Return (X, Y) of the center of cell containing provided text 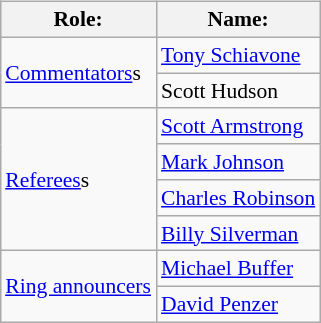
Charles Robinson (238, 198)
Billy Silverman (238, 233)
David Penzer (238, 305)
Refereess (78, 179)
Commentatorss (78, 72)
Name: (238, 20)
Scott Hudson (238, 91)
Role: (78, 20)
Scott Armstrong (238, 126)
Ring announcers (78, 286)
Mark Johnson (238, 162)
Tony Schiavone (238, 55)
Michael Buffer (238, 269)
